From the cell containing the given text, extract its center point as (X, Y) coordinate. 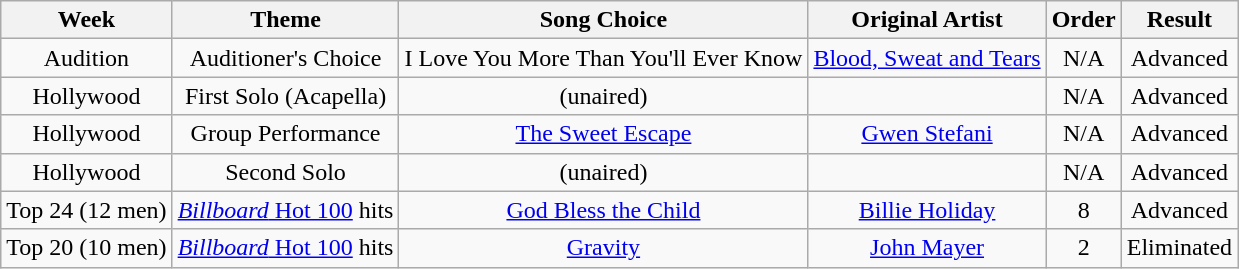
2 (1084, 248)
Top 20 (10 men) (86, 248)
Blood, Sweat and Tears (927, 58)
Gwen Stefani (927, 134)
Group Performance (286, 134)
Gravity (604, 248)
God Bless the Child (604, 210)
Original Artist (927, 20)
Result (1179, 20)
Theme (286, 20)
8 (1084, 210)
I Love You More Than You'll Ever Know (604, 58)
Second Solo (286, 172)
Order (1084, 20)
Eliminated (1179, 248)
Top 24 (12 men) (86, 210)
Week (86, 20)
Auditioner's Choice (286, 58)
John Mayer (927, 248)
First Solo (Acapella) (286, 96)
Audition (86, 58)
The Sweet Escape (604, 134)
Billie Holiday (927, 210)
Song Choice (604, 20)
